Identify which cell holds the provided text, then report its [X, Y] central coordinate. 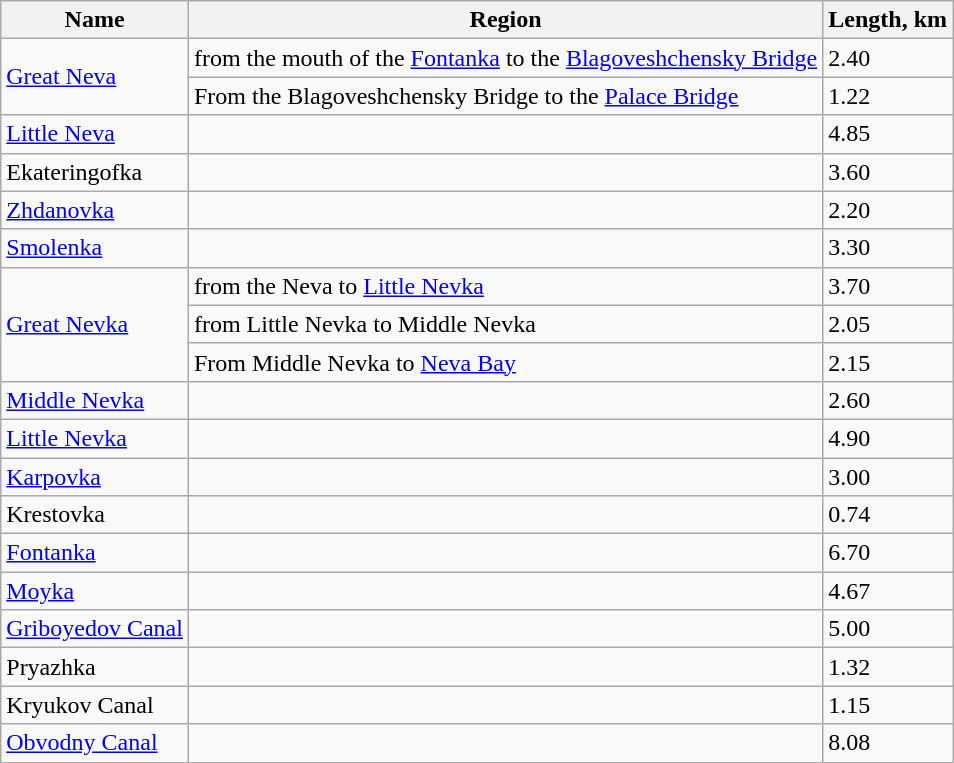
Obvodny Canal [95, 743]
Smolenka [95, 248]
1.15 [888, 705]
Griboyedov Canal [95, 629]
2.05 [888, 324]
3.60 [888, 172]
2.20 [888, 210]
0.74 [888, 515]
6.70 [888, 553]
From Middle Nevka to Neva Bay [505, 362]
from Little Nevka to Middle Nevka [505, 324]
From the Blagoveshchensky Bridge to the Palace Bridge [505, 96]
2.15 [888, 362]
Length, km [888, 20]
Krestovka [95, 515]
5.00 [888, 629]
Little Neva [95, 134]
4.67 [888, 591]
from the Neva to Little Nevka [505, 286]
Pryazhka [95, 667]
3.30 [888, 248]
Ekateringofka [95, 172]
4.90 [888, 438]
4.85 [888, 134]
Region [505, 20]
Great Neva [95, 77]
Zhdanovka [95, 210]
Middle Nevka [95, 400]
Great Nevka [95, 324]
3.00 [888, 477]
Moyka [95, 591]
3.70 [888, 286]
from the mouth of the Fontanka to the Blagoveshchensky Bridge [505, 58]
2.60 [888, 400]
Little Nevka [95, 438]
Name [95, 20]
Karpovka [95, 477]
2.40 [888, 58]
Kryukov Canal [95, 705]
Fontanka [95, 553]
1.32 [888, 667]
8.08 [888, 743]
1.22 [888, 96]
